Pinpoint the cell where the given text exists, returning its [X, Y] midpoint coordinate. 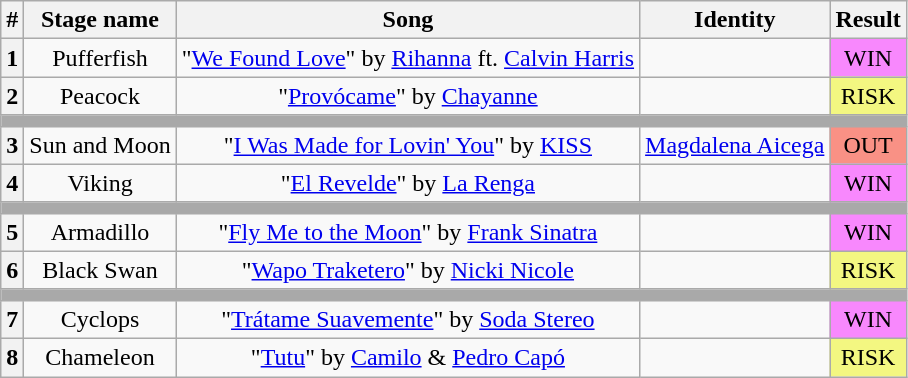
Pufferfish [100, 58]
8 [12, 357]
"I Was Made for Lovin' You" by KISS [408, 145]
2 [12, 96]
Magdalena Aicega [735, 145]
Peacock [100, 96]
"Trátame Suavemente" by Soda Stereo [408, 319]
"Tutu" by Camilo & Pedro Capó [408, 357]
"We Found Love" by Rihanna ft. Calvin Harris [408, 58]
1 [12, 58]
Result [868, 20]
7 [12, 319]
"Provócame" by Chayanne [408, 96]
Stage name [100, 20]
Chameleon [100, 357]
3 [12, 145]
5 [12, 232]
4 [12, 183]
# [12, 20]
Song [408, 20]
OUT [868, 145]
Viking [100, 183]
"El Revelde" by La Renga [408, 183]
Armadillo [100, 232]
Black Swan [100, 270]
Cyclops [100, 319]
6 [12, 270]
"Fly Me to the Moon" by Frank Sinatra [408, 232]
"Wapo Traketero" by Nicki Nicole [408, 270]
Identity [735, 20]
Sun and Moon [100, 145]
